Capture the cell that displays the provided text and extract its (x, y) central coordinate. 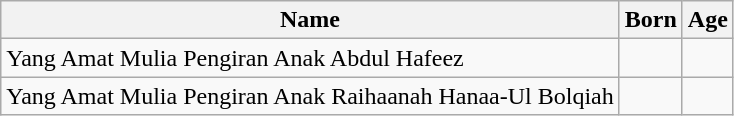
Yang Amat Mulia Pengiran Anak Abdul Hafeez (310, 58)
Name (310, 20)
Born (650, 20)
Age (708, 20)
Yang Amat Mulia Pengiran Anak Raihaanah Hanaa-Ul Bolqiah (310, 96)
